Identify which cell holds the provided text, then report its [X, Y] central coordinate. 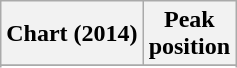
Peakposition [189, 34]
Chart (2014) [72, 34]
